Locate the cell with the specified text and output its [x, y] center coordinate. 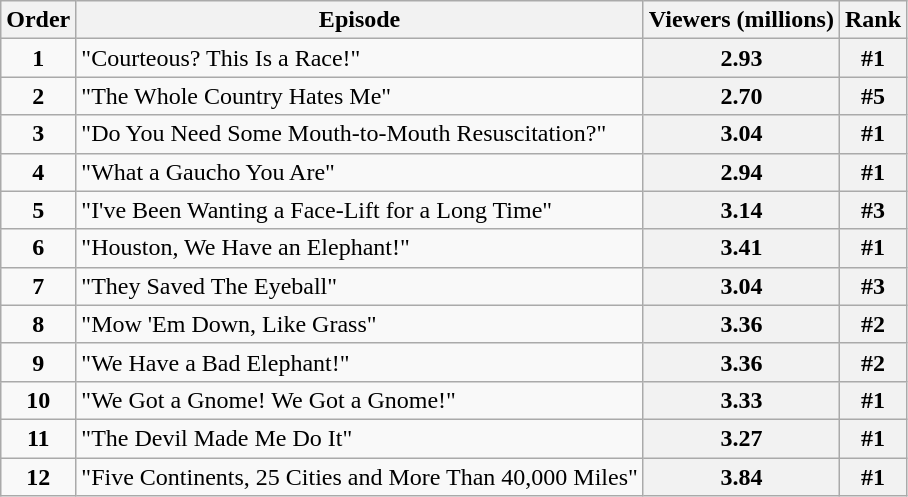
8 [38, 324]
3 [38, 134]
"What a Gaucho You Are" [360, 172]
1 [38, 58]
2.93 [741, 58]
2.70 [741, 96]
9 [38, 362]
"We Got a Gnome! We Got a Gnome!" [360, 400]
Episode [360, 20]
"Five Continents, 25 Cities and More Than 40,000 Miles" [360, 477]
11 [38, 438]
5 [38, 210]
Rank [872, 20]
3.84 [741, 477]
12 [38, 477]
3.33 [741, 400]
3.41 [741, 248]
"Houston, We Have an Elephant!" [360, 248]
"I've Been Wanting a Face-Lift for a Long Time" [360, 210]
3.14 [741, 210]
"Courteous? This Is a Race!" [360, 58]
3.27 [741, 438]
4 [38, 172]
2 [38, 96]
Order [38, 20]
#5 [872, 96]
6 [38, 248]
"Mow 'Em Down, Like Grass" [360, 324]
7 [38, 286]
"They Saved The Eyeball" [360, 286]
Viewers (millions) [741, 20]
"The Whole Country Hates Me" [360, 96]
"We Have a Bad Elephant!" [360, 362]
"Do You Need Some Mouth-to-Mouth Resuscitation?" [360, 134]
"The Devil Made Me Do It" [360, 438]
2.94 [741, 172]
10 [38, 400]
